Pinpoint the cell where the given text exists, returning its (X, Y) midpoint coordinate. 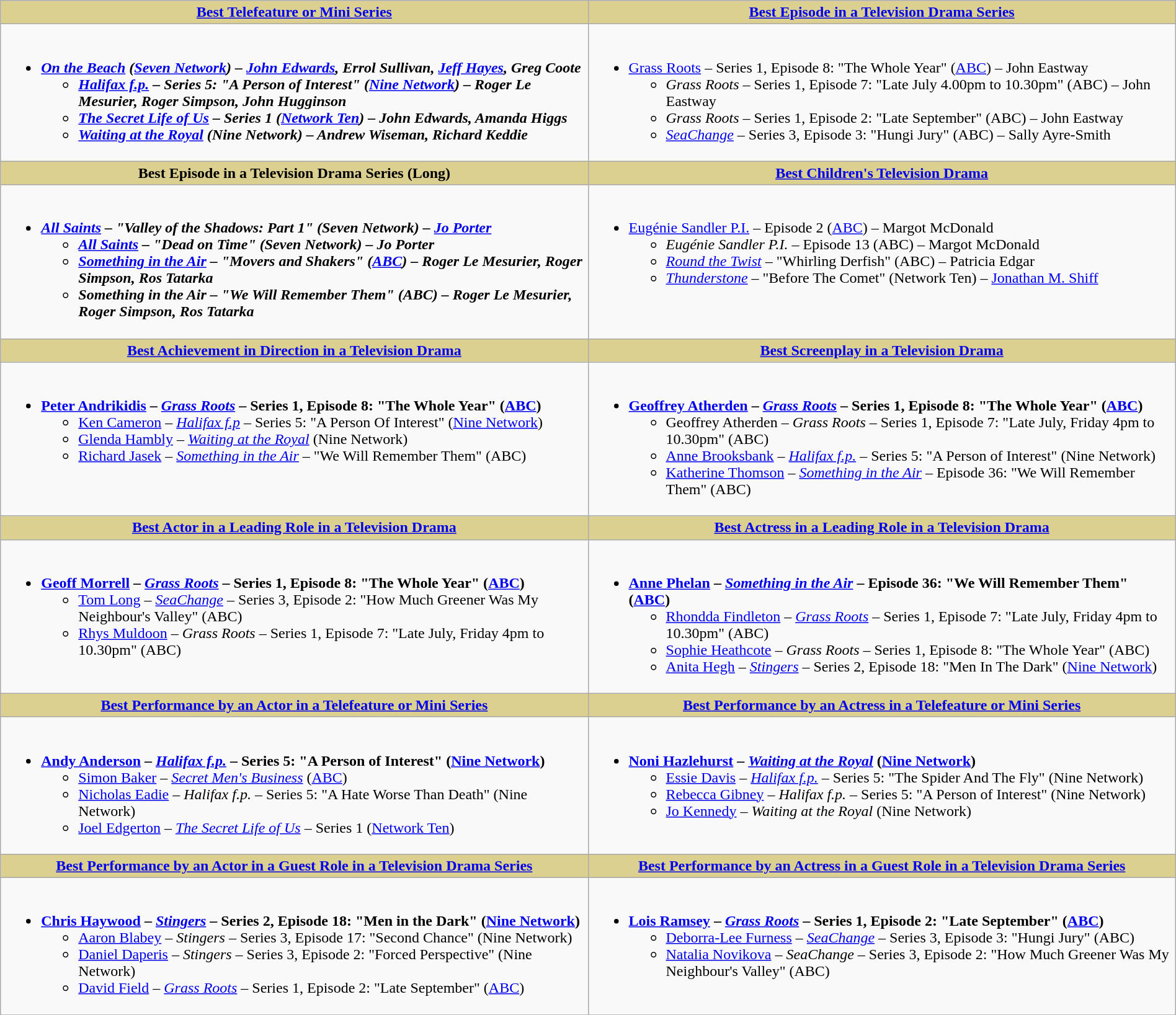
Best Actress in a Leading Role in a Television Drama (882, 528)
Best Performance by an Actor in a Guest Role in a Television Drama Series (294, 866)
Best Episode in a Television Drama Series (882, 12)
Best Achievement in Direction in a Television Drama (294, 350)
Best Performance by an Actor in a Telefeature or Mini Series (294, 705)
Best Episode in a Television Drama Series (Long) (294, 173)
Best Telefeature or Mini Series (294, 12)
Best Performance by an Actress in a Telefeature or Mini Series (882, 705)
Best Children's Television Drama (882, 173)
Best Actor in a Leading Role in a Television Drama (294, 528)
Best Performance by an Actress in a Guest Role in a Television Drama Series (882, 866)
Best Screenplay in a Television Drama (882, 350)
